Return [X, Y] of the center of cell containing provided text 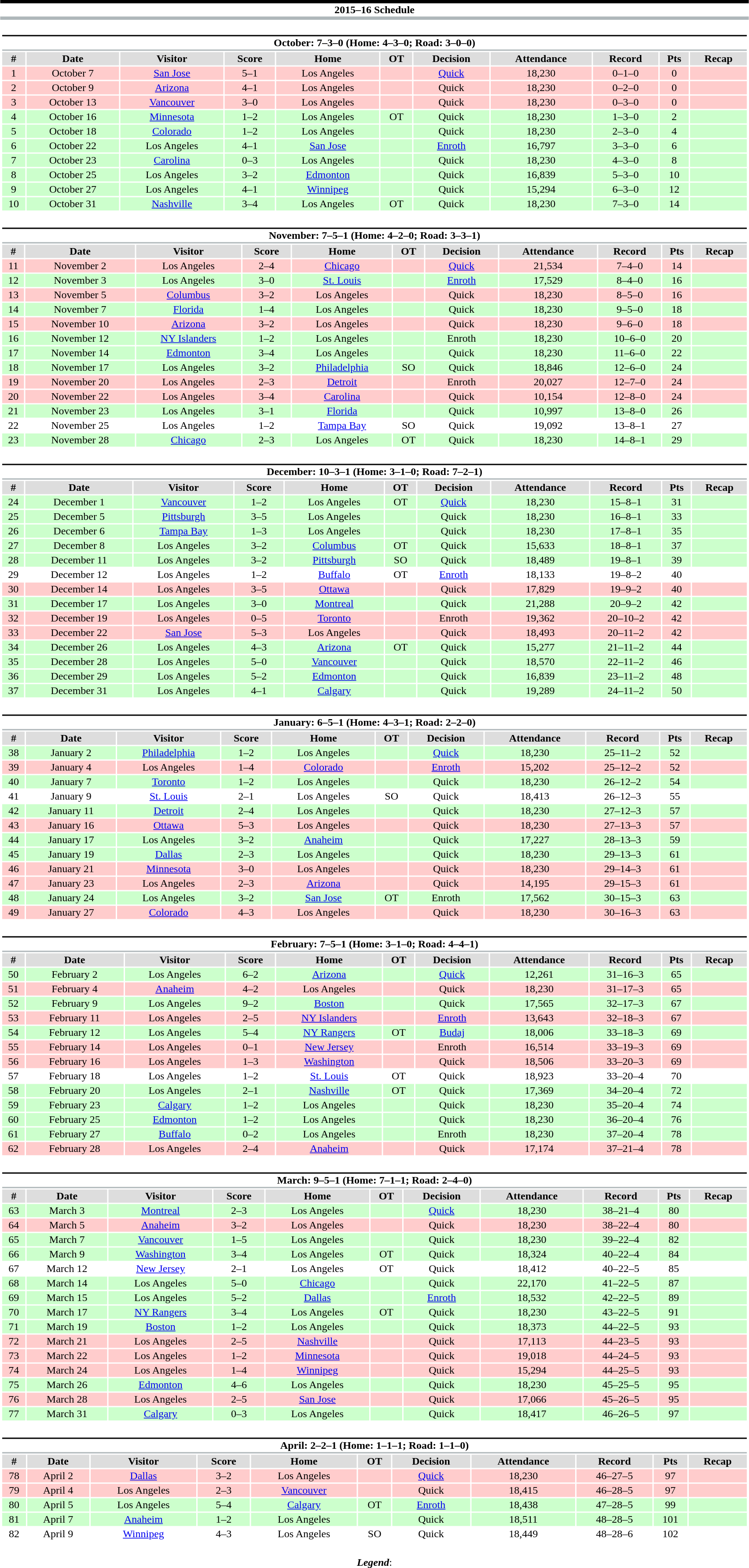
0–1–0 [625, 73]
75 [14, 1385]
January 16 [71, 826]
13 [13, 295]
18,373 [532, 1327]
January 19 [71, 855]
4–3–0 [625, 161]
25–12–2 [622, 768]
December 5 [79, 517]
25–11–2 [622, 753]
March 22 [67, 1356]
17 [13, 353]
18,506 [539, 1061]
April 9 [58, 1534]
November 17 [80, 367]
32–17–3 [625, 1003]
13–8–1 [629, 425]
October 23 [73, 161]
12–7–0 [629, 382]
18,324 [532, 1254]
99 [671, 1505]
February 25 [74, 1119]
79 [14, 1491]
47–28–5 [614, 1505]
68 [14, 1283]
February 12 [74, 1032]
81 [14, 1520]
7 [14, 161]
18–8–1 [626, 546]
November: 7–5–1 (Home: 4–2–0; Road: 3–3–1) [374, 236]
0–5 [259, 618]
March 14 [67, 1283]
53 [13, 1018]
23–11–2 [626, 676]
19,362 [540, 618]
38–22–4 [620, 1225]
42–22–5 [620, 1298]
April: 2–2–1 (Home: 1–1–1; Road: 1–1–0) [374, 1445]
32–18–3 [625, 1018]
February 16 [74, 1061]
21–11–2 [626, 647]
0–2–0 [625, 88]
20–11–2 [626, 633]
October 13 [73, 102]
34 [13, 647]
18,923 [539, 1076]
15,277 [540, 647]
11 [13, 266]
28–13–3 [622, 840]
January: 6–5–1 (Home: 4–3–1; Road: 2–2–0) [374, 722]
March 9 [67, 1254]
18,413 [535, 797]
February 9 [74, 1003]
17,113 [532, 1341]
36–20–4 [625, 1119]
45–26–5 [620, 1399]
77 [14, 1414]
10–6–0 [629, 338]
46–26–5 [620, 1414]
13–8–0 [629, 411]
21,534 [548, 266]
46–28–5 [614, 1491]
January 11 [71, 811]
18,532 [532, 1298]
31–17–3 [625, 989]
18,846 [548, 367]
9–2 [251, 1003]
January 21 [71, 869]
January 4 [71, 768]
November 22 [80, 396]
17,227 [535, 840]
27–12–3 [622, 811]
41 [13, 797]
18,133 [540, 575]
January 7 [71, 782]
34–20–4 [625, 1090]
19 [13, 382]
23 [13, 440]
18,449 [524, 1534]
45 [13, 855]
1 [14, 73]
February 28 [74, 1148]
60 [13, 1119]
31–16–3 [625, 974]
71 [14, 1327]
17,565 [539, 1003]
21,288 [540, 604]
12–8–0 [629, 396]
26–12–3 [622, 797]
November 23 [80, 411]
3 [14, 102]
0–1 [251, 1047]
43–22–5 [620, 1312]
17,369 [539, 1090]
March: 9–5–1 (Home: 7–1–1; Road: 2–4–0) [374, 1181]
November 2 [80, 266]
October 31 [73, 204]
40–22–5 [620, 1269]
February 18 [74, 1076]
44–23–5 [620, 1341]
18,412 [532, 1269]
March 7 [67, 1240]
December 31 [79, 691]
16–8–1 [626, 517]
March 19 [67, 1327]
November 20 [80, 382]
December 1 [79, 502]
33–20–3 [625, 1061]
20,027 [548, 382]
27–13–3 [622, 826]
March 15 [67, 1298]
6–2 [251, 974]
30–16–3 [622, 913]
5 [14, 132]
March 28 [67, 1399]
November 3 [80, 280]
29–13–3 [622, 855]
November 25 [80, 425]
14–8–1 [629, 440]
15 [13, 324]
15,633 [540, 546]
10,154 [548, 396]
March 5 [67, 1225]
15–8–1 [626, 502]
8–4–0 [629, 280]
4–2 [251, 989]
4–6 [239, 1385]
November 7 [80, 309]
38 [13, 753]
October 25 [73, 175]
66 [14, 1254]
33–20–4 [625, 1076]
January 2 [71, 753]
35–20–4 [625, 1105]
17,529 [548, 280]
December 6 [79, 531]
January 9 [71, 797]
20–10–2 [626, 618]
19,018 [532, 1356]
April 5 [58, 1505]
36 [13, 676]
19–9–2 [626, 589]
102 [671, 1534]
17,066 [532, 1399]
March 17 [67, 1312]
17,562 [535, 898]
1–5 [239, 1240]
9 [14, 190]
11–6–0 [629, 353]
18,511 [524, 1520]
6–3–0 [625, 190]
February 11 [74, 1018]
39–22–4 [620, 1240]
3–3–0 [625, 146]
22,170 [532, 1283]
89 [673, 1298]
46–27–5 [614, 1476]
85 [673, 1269]
February 23 [74, 1105]
87 [673, 1283]
October 27 [73, 190]
December 28 [79, 662]
19–8–2 [626, 575]
November 5 [80, 295]
5–1 [250, 73]
October 7 [73, 73]
October 9 [73, 88]
October: 7–3–0 (Home: 4–3–0; Road: 3–0–0) [374, 43]
7–4–0 [629, 266]
October 18 [73, 132]
51 [13, 989]
49 [13, 913]
26–12–2 [622, 782]
25 [13, 517]
18,489 [540, 560]
47 [13, 884]
18,493 [540, 633]
3–1 [266, 411]
February: 7–5–1 (Home: 3–1–0; Road: 4–4–1) [374, 944]
33–19–3 [625, 1047]
8–5–0 [629, 295]
21 [13, 411]
March 3 [67, 1211]
29–14–3 [622, 869]
16,514 [539, 1047]
February 4 [74, 989]
15,202 [535, 768]
December 17 [79, 604]
0–2 [251, 1134]
2015–16 Schedule [374, 10]
9–6–0 [629, 324]
33–18–3 [625, 1032]
44–22–5 [620, 1327]
March 21 [67, 1341]
91 [673, 1312]
17–8–1 [626, 531]
2–3–0 [625, 132]
32 [13, 618]
December 29 [79, 676]
December 22 [79, 633]
December 8 [79, 546]
18,415 [524, 1491]
9–5–0 [629, 309]
24–11–2 [626, 691]
7–3–0 [625, 204]
April 2 [58, 1476]
April 4 [58, 1491]
28 [13, 560]
58 [13, 1090]
48–28–6 [614, 1534]
January 27 [71, 913]
19–8–1 [626, 560]
30–15–3 [622, 898]
13,643 [539, 1018]
October 16 [73, 117]
December 12 [79, 575]
22–11–2 [626, 662]
64 [14, 1225]
62 [13, 1148]
37–21–4 [625, 1148]
March 26 [67, 1385]
January 24 [71, 898]
56 [13, 1061]
March 31 [67, 1414]
December 19 [79, 618]
December 14 [79, 589]
18,570 [540, 662]
14,195 [535, 884]
November 12 [80, 338]
17,829 [540, 589]
February 14 [74, 1047]
29–15–3 [622, 884]
43 [13, 826]
April 7 [58, 1520]
1–3–0 [625, 117]
December: 10–3–1 (Home: 3–1–0; Road: 7–2–1) [374, 471]
12,261 [539, 974]
November 28 [80, 440]
February 20 [74, 1090]
February 2 [74, 974]
101 [671, 1520]
84 [673, 1254]
44–25–5 [620, 1370]
38–21–4 [620, 1211]
December 11 [79, 560]
19,092 [548, 425]
16,797 [541, 146]
November 14 [80, 353]
5–3–0 [625, 175]
March 24 [67, 1370]
18,438 [524, 1505]
January 23 [71, 884]
45–25–5 [620, 1385]
10,997 [548, 411]
44–24–5 [620, 1356]
41–22–5 [620, 1283]
18,417 [532, 1414]
19,289 [540, 691]
37–20–4 [625, 1134]
20–9–2 [626, 604]
30 [13, 589]
Budaj [452, 1032]
73 [14, 1356]
December 26 [79, 647]
October 22 [73, 146]
November 10 [80, 324]
January 17 [71, 840]
40–22–4 [620, 1254]
0–3–0 [625, 102]
48–28–5 [614, 1520]
March 12 [67, 1269]
12–6–0 [629, 367]
18,006 [539, 1032]
17,174 [539, 1148]
February 27 [74, 1134]
